Find where the given text appears and provide that cell's center as (X, Y) coordinate. 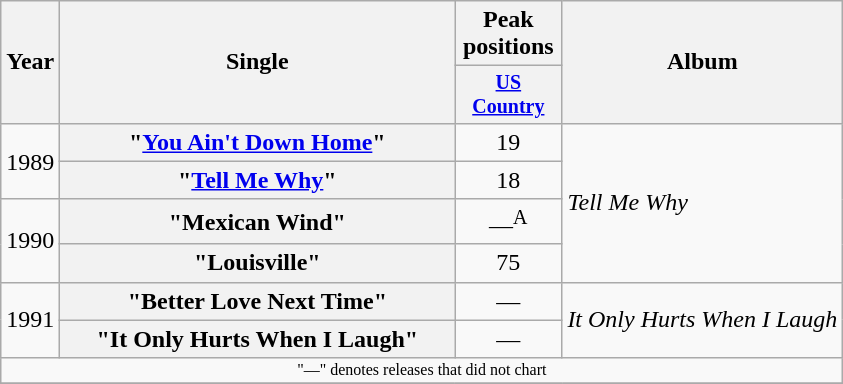
Album (702, 62)
1990 (30, 240)
19 (508, 142)
Year (30, 62)
Tell Me Why (702, 202)
1991 (30, 320)
"Louisville" (258, 263)
"You Ain't Down Home" (258, 142)
"Mexican Wind" (258, 222)
—A (508, 222)
"Better Love Next Time" (258, 301)
"Tell Me Why" (258, 180)
1989 (30, 161)
Single (258, 62)
Peak positions (508, 34)
"—" denotes releases that did not chart (422, 370)
US Country (508, 94)
"It Only Hurts When I Laugh" (258, 339)
It Only Hurts When I Laugh (702, 320)
18 (508, 180)
75 (508, 263)
